Return [x, y] of the center of cell containing provided text 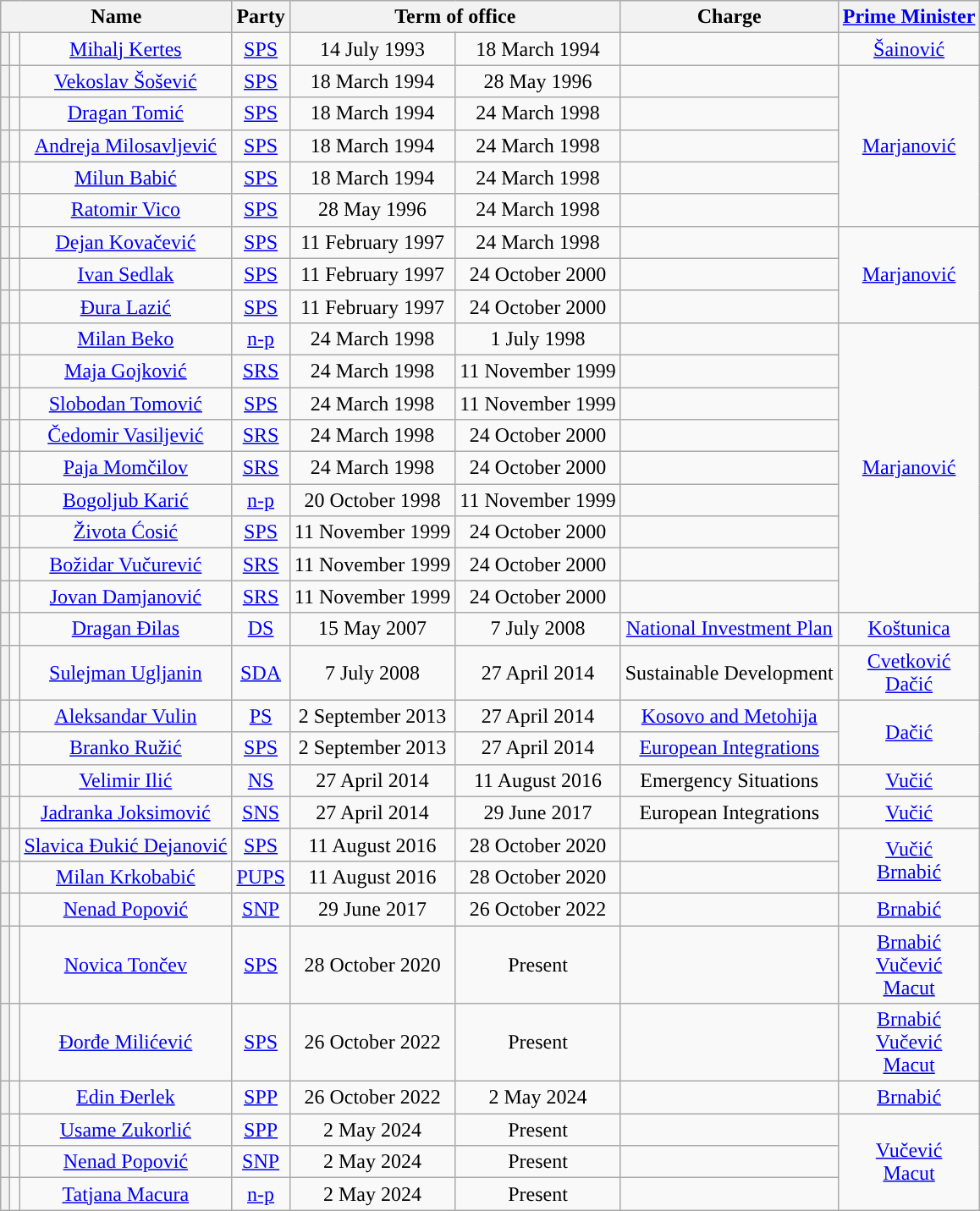
PS [261, 716]
Term of office [455, 17]
Dragan Đilas [125, 629]
14 July 1993 [372, 49]
Vučević Macut [909, 1162]
Sulejman Ugljanin [125, 672]
Života Ćosić [125, 532]
Name [117, 17]
Branko Ružić [125, 748]
Milan Beko [125, 339]
Paja Momčilov [125, 468]
National Investment Plan [729, 629]
Mihalj Kertes [125, 49]
Đorđe Milićević [125, 1043]
Šainović [909, 49]
Andreja Milosavljević [125, 146]
Maja Gojković [125, 371]
Milan Krkobabić [125, 877]
Vučić Brnabić [909, 861]
Velimir Ilić [125, 780]
Bogoljub Karić [125, 500]
Tatjana Macura [125, 1194]
DS [261, 629]
1 July 1998 [538, 339]
Jovan Damjanović [125, 597]
Slobodan Tomović [125, 404]
Cvetković Dačić [909, 672]
Sustainable Development [729, 672]
Koštunica [909, 629]
Charge [729, 17]
Jadranka Joksimović [125, 812]
Dragan Tomić [125, 113]
Dejan Kovačević [125, 242]
Đura Lazić [125, 306]
Božidar Vučurević [125, 564]
Vekoslav Šošević [125, 81]
Edin Đerlek [125, 1098]
Čedomir Vasiljević [125, 436]
Party [261, 17]
Prime Minister [909, 17]
Slavica Đukić Dejanović [125, 845]
Emergency Situations [729, 780]
20 October 1998 [372, 500]
Milun Babić [125, 178]
Usame Zukorlić [125, 1130]
Novica Tončev [125, 965]
SNS [261, 812]
NS [261, 780]
15 May 2007 [372, 629]
Kosovo and Metohija [729, 716]
Aleksandar Vulin [125, 716]
SDA [261, 672]
Ivan Sedlak [125, 274]
PUPS [261, 877]
Ratomir Vico [125, 210]
Dačić [909, 732]
